Return [x, y] of the center of cell containing provided text 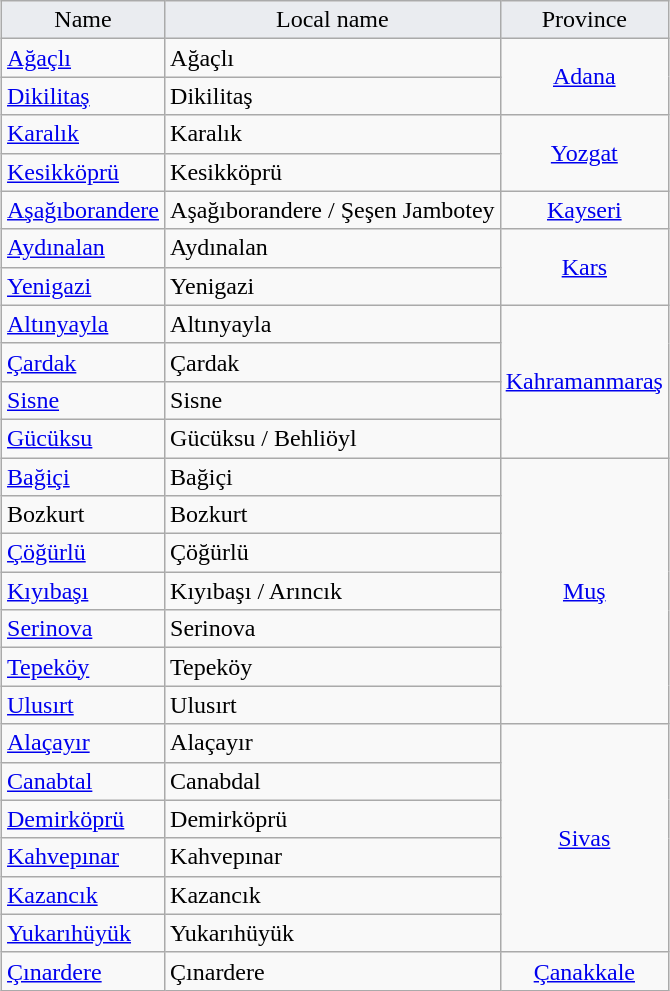
Kıyıbaşı [84, 591]
Province [584, 20]
Kars [584, 267]
Aşağıborandere [84, 210]
Muş [584, 591]
Yozgat [584, 153]
Gücüksu / Behliöyl [333, 438]
Aşağıborandere / Şeşen Jambotey [333, 210]
Kıyıbaşı / Arıncık [333, 591]
Name [84, 20]
Canabdal [333, 781]
Çanakkale [584, 971]
Adana [584, 77]
Kayseri [584, 210]
Sivas [584, 838]
Gücüksu [84, 438]
Canabtal [84, 781]
Local name [333, 20]
Kahramanmaraş [584, 381]
